Provide the (x, y) coordinate of the cell's center where the given text is located.  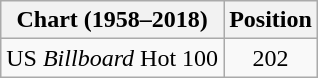
US Billboard Hot 100 (112, 58)
Chart (1958–2018) (112, 20)
Position (271, 20)
202 (271, 58)
